Locate the cell with the specified text and output its (X, Y) center coordinate. 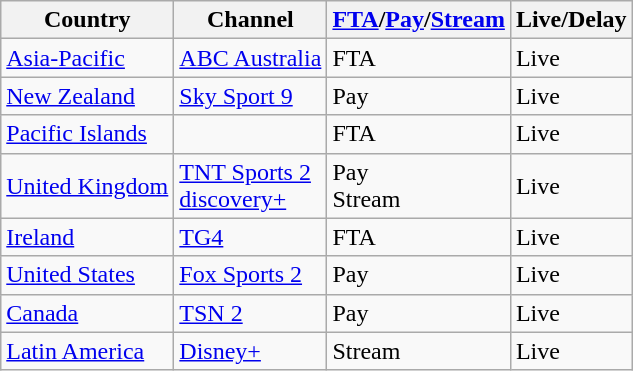
Stream (419, 351)
Channel (250, 20)
TG4 (250, 237)
New Zealand (88, 96)
TSN 2 (250, 313)
Sky Sport 9 (250, 96)
Fox Sports 2 (250, 275)
Ireland (88, 237)
Country (88, 20)
TNT Sports 2discovery+ (250, 186)
United States (88, 275)
Pacific Islands (88, 134)
Live/Delay (571, 20)
Canada (88, 313)
PayStream (419, 186)
Asia-Pacific (88, 58)
FTA/Pay/Stream (419, 20)
ABC Australia (250, 58)
United Kingdom (88, 186)
Latin America (88, 351)
Disney+ (250, 351)
